Locate the cell with the specified text and output its [x, y] center coordinate. 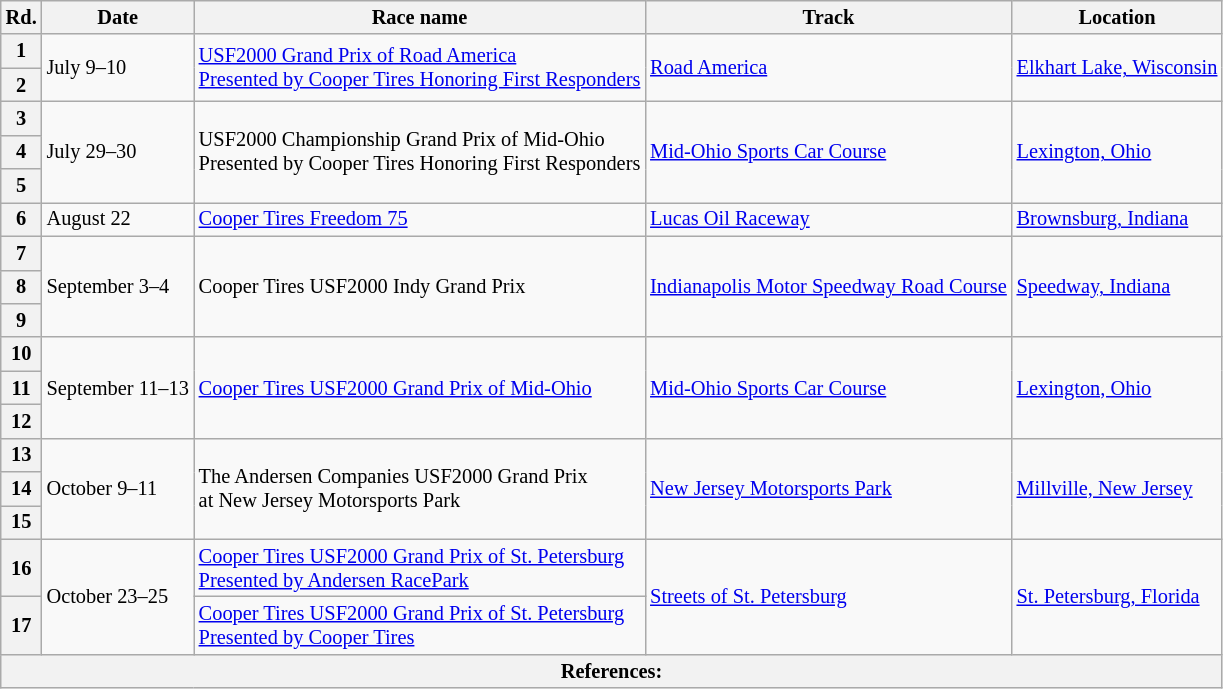
September 11–13 [118, 388]
Indianapolis Motor Speedway Road Course [828, 286]
17 [22, 625]
12 [22, 421]
References: [612, 671]
Streets of St. Petersburg [828, 596]
Elkhart Lake, Wisconsin [1118, 68]
8 [22, 287]
August 22 [118, 219]
9 [22, 320]
2 [22, 85]
13 [22, 455]
6 [22, 219]
Cooper Tires Freedom 75 [420, 219]
USF2000 Championship Grand Prix of Mid-OhioPresented by Cooper Tires Honoring First Responders [420, 152]
15 [22, 522]
July 9–10 [118, 68]
11 [22, 388]
The Andersen Companies USF2000 Grand Prixat New Jersey Motorsports Park [420, 488]
16 [22, 568]
Cooper Tires USF2000 Grand Prix of Mid-Ohio [420, 388]
Race name [420, 17]
September 3–4 [118, 286]
Location [1118, 17]
Cooper Tires USF2000 Indy Grand Prix [420, 286]
5 [22, 186]
10 [22, 354]
Cooper Tires USF2000 Grand Prix of St. PetersburgPresented by Cooper Tires [420, 625]
Brownsburg, Indiana [1118, 219]
October 9–11 [118, 488]
Lucas Oil Raceway [828, 219]
New Jersey Motorsports Park [828, 488]
4 [22, 152]
Date [118, 17]
USF2000 Grand Prix of Road AmericaPresented by Cooper Tires Honoring First Responders [420, 68]
1 [22, 51]
St. Petersburg, Florida [1118, 596]
Rd. [22, 17]
3 [22, 118]
Speedway, Indiana [1118, 286]
July 29–30 [118, 152]
October 23–25 [118, 596]
14 [22, 489]
Track [828, 17]
7 [22, 253]
Cooper Tires USF2000 Grand Prix of St. PetersburgPresented by Andersen RacePark [420, 568]
Millville, New Jersey [1118, 488]
Road America [828, 68]
